Scan for the cell matching the given text and deliver its [x, y] coordinate at center. 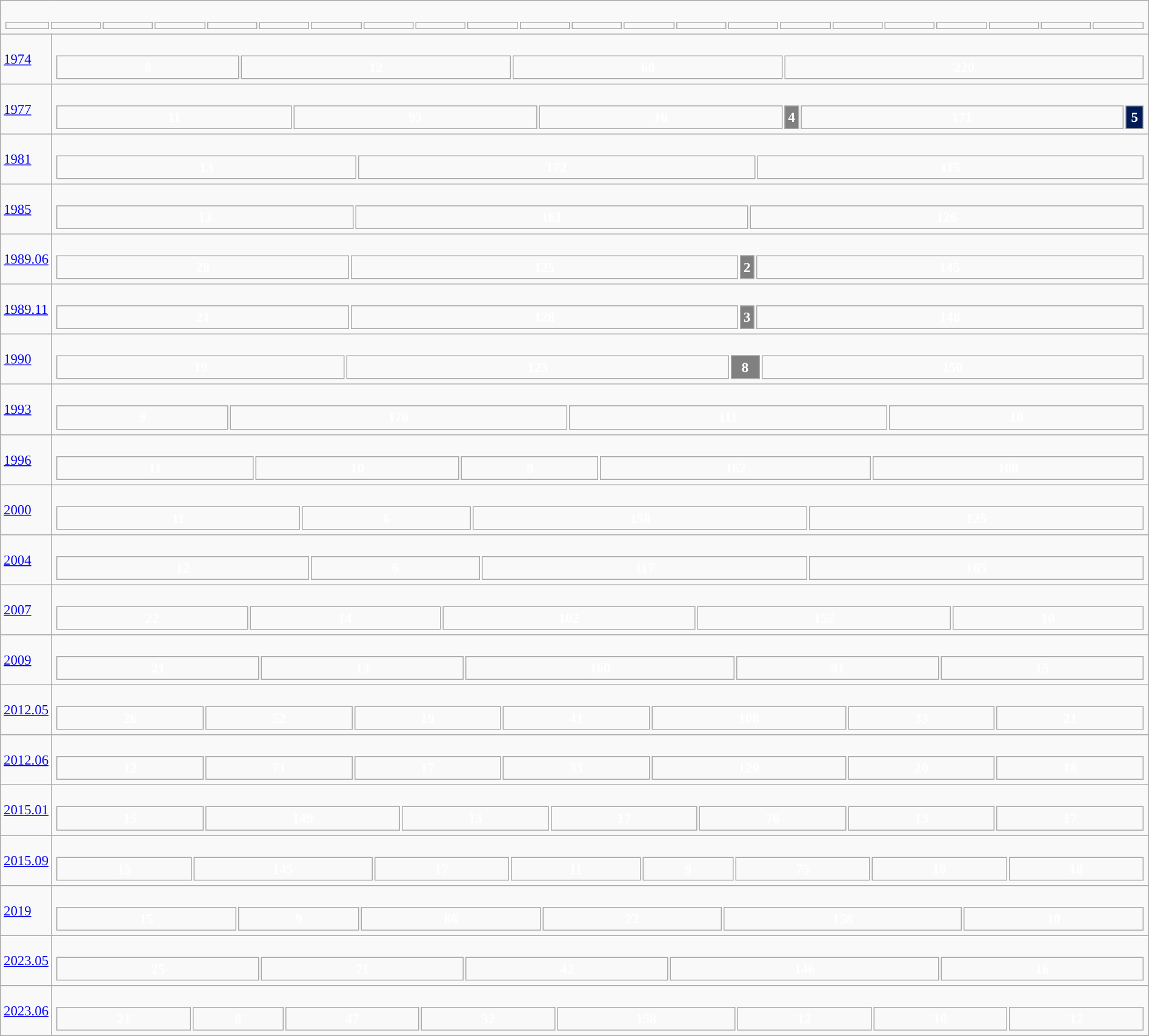
28 [203, 268]
8 12 60 220 [600, 59]
5 [1134, 118]
152 [824, 618]
20 [921, 768]
12 6 117 165 [600, 560]
220 [964, 67]
86 [451, 918]
25 71 42 146 16 [600, 961]
1989.11 [27, 309]
102 [569, 618]
2012.05 [27, 710]
60 [648, 67]
1990 [27, 360]
117 [645, 568]
91 [838, 668]
2023.05 [27, 961]
148 [950, 317]
170 [398, 418]
15 9 86 22 158 10 [600, 910]
2000 [27, 510]
32 [488, 1019]
129 [749, 768]
146 [805, 968]
2009 [27, 660]
15 149 13 17 76 13 17 [600, 811]
42 [567, 968]
21 128 3 148 [600, 309]
21 8 47 32 158 12 10 12 [600, 1011]
76 [773, 818]
2023.06 [27, 1011]
11 10 9 162 108 [600, 459]
22 14 102 152 10 [600, 609]
15 145 17 11 9 75 10 18 [600, 860]
28 125 2 145 [600, 259]
111 [728, 418]
149 [303, 818]
13 161 126 [600, 210]
21 13 160 91 15 [600, 660]
11 6 158 125 [600, 510]
26 52 19 41 108 33 21 [600, 710]
13 172 115 [600, 159]
4 [791, 118]
11 93 16 4 171 5 [600, 109]
171 [962, 118]
1989.06 [27, 259]
115 [950, 167]
1981 [27, 159]
160 [600, 668]
126 [947, 217]
1977 [27, 109]
162 [736, 468]
41 [576, 719]
165 [976, 568]
2004 [27, 560]
75 [802, 869]
47 [352, 1019]
1996 [27, 459]
1974 [27, 59]
14 [345, 618]
1993 [27, 410]
2012.06 [27, 760]
2015.01 [27, 811]
3 [747, 317]
26 [130, 719]
93 [415, 118]
19 123 8 150 [600, 360]
2019 [27, 910]
161 [551, 217]
128 [544, 317]
1985 [27, 210]
2015.09 [27, 860]
25 [158, 968]
172 [556, 167]
52 [279, 719]
2 [747, 268]
2007 [27, 609]
12 71 17 33 129 20 18 [600, 760]
9 170 111 10 [600, 410]
150 [953, 367]
123 [538, 367]
